Pinpoint the cell where the given text exists, returning its (X, Y) midpoint coordinate. 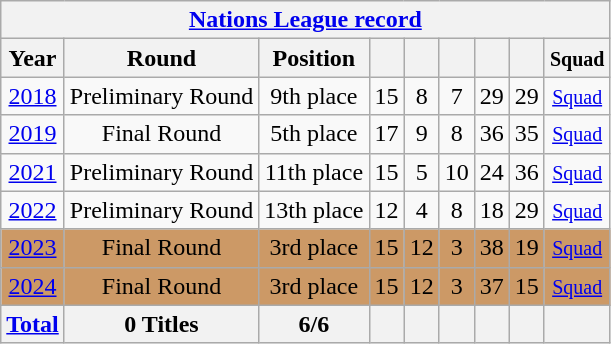
5th place (314, 134)
Nations League record (306, 20)
35 (526, 134)
19 (526, 248)
38 (492, 248)
2018 (33, 96)
2019 (33, 134)
9th place (314, 96)
7 (456, 96)
9 (422, 134)
Year (33, 58)
10 (456, 172)
24 (492, 172)
2021 (33, 172)
4 (422, 210)
2024 (33, 286)
17 (386, 134)
5 (422, 172)
18 (492, 210)
Total (33, 324)
11th place (314, 172)
Position (314, 58)
2023 (33, 248)
37 (492, 286)
2022 (33, 210)
Round (161, 58)
6/6 (314, 324)
13th place (314, 210)
0 Titles (161, 324)
